From the cell containing the given text, extract its center point as (x, y) coordinate. 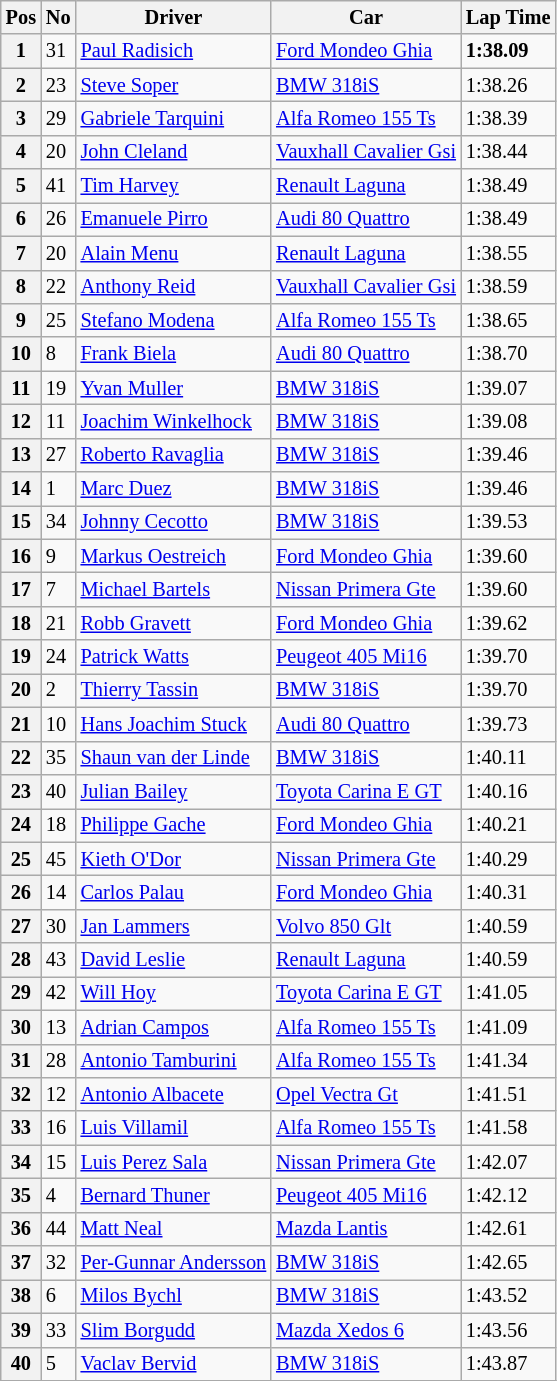
42 (58, 993)
Robb Gravett (174, 623)
Gabriele Tarquini (174, 118)
45 (58, 859)
1:41.51 (508, 1094)
Bernard Thuner (174, 1195)
Johnny Cecotto (174, 522)
38 (21, 1296)
Emanuele Pirro (174, 219)
1:39.08 (508, 421)
Stefano Modena (174, 320)
Tim Harvey (174, 186)
Antonio Tamburini (174, 1061)
Kieth O'Dor (174, 859)
Jan Lammers (174, 926)
1:41.58 (508, 1128)
Slim Borgudd (174, 1330)
Anthony Reid (174, 287)
Markus Oestreich (174, 556)
1:42.07 (508, 1162)
1:38.26 (508, 85)
Lap Time (508, 17)
1:43.87 (508, 1364)
Luis Perez Sala (174, 1162)
Julian Bailey (174, 791)
1:40.16 (508, 791)
Hans Joachim Stuck (174, 724)
1:39.53 (508, 522)
1:40.21 (508, 825)
17 (21, 589)
Joachim Winkelhock (174, 421)
1:38.70 (508, 354)
Frank Biela (174, 354)
1:40.29 (508, 859)
1:39.62 (508, 623)
Pos (21, 17)
Per-Gunnar Andersson (174, 1263)
Driver (174, 17)
3 (21, 118)
Luis Villamil (174, 1128)
Philippe Gache (174, 825)
1:38.44 (508, 152)
Car (366, 17)
Roberto Ravaglia (174, 455)
Opel Vectra Gt (366, 1094)
1:40.31 (508, 892)
John Cleland (174, 152)
Vaclav Bervid (174, 1364)
Matt Neal (174, 1229)
39 (21, 1330)
1:38.55 (508, 253)
Thierry Tassin (174, 690)
Yvan Muller (174, 388)
36 (21, 1229)
1:38.39 (508, 118)
David Leslie (174, 960)
1:41.05 (508, 993)
No (58, 17)
Antonio Albacete (174, 1094)
1:42.65 (508, 1263)
1:41.09 (508, 1027)
1:39.73 (508, 724)
1:39.07 (508, 388)
1:42.61 (508, 1229)
Michael Bartels (174, 589)
1:38.09 (508, 51)
Carlos Palau (174, 892)
Will Hoy (174, 993)
1:40.11 (508, 758)
Alain Menu (174, 253)
Mazda Xedos 6 (366, 1330)
41 (58, 186)
Marc Duez (174, 489)
43 (58, 960)
1:43.56 (508, 1330)
Paul Radisich (174, 51)
Adrian Campos (174, 1027)
37 (21, 1263)
1:42.12 (508, 1195)
44 (58, 1229)
1:38.59 (508, 287)
Steve Soper (174, 85)
1:41.34 (508, 1061)
Mazda Lantis (366, 1229)
1:38.65 (508, 320)
Milos Bychl (174, 1296)
Shaun van der Linde (174, 758)
Patrick Watts (174, 657)
Volvo 850 Glt (366, 926)
1:43.52 (508, 1296)
